Scan for the cell matching the given text and deliver its (x, y) coordinate at center. 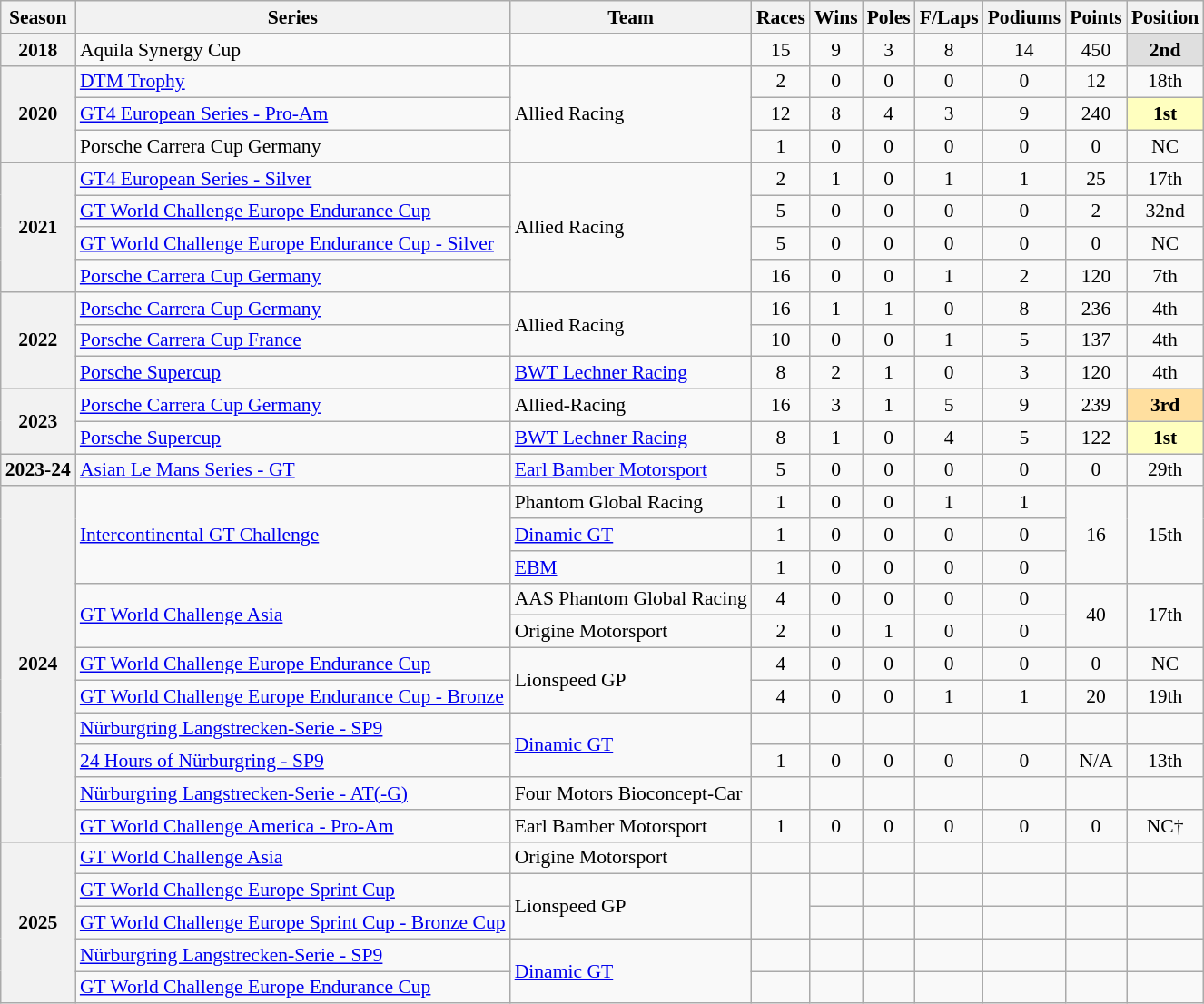
DTM Trophy (292, 82)
Asian Le Mans Series - GT (292, 470)
32nd (1165, 212)
7th (1165, 276)
GT World Challenge America - Pro-Am (292, 826)
GT World Challenge Europe Endurance Cup - Bronze (292, 696)
13th (1165, 762)
Season (38, 17)
2020 (38, 114)
122 (1096, 438)
239 (1096, 406)
25 (1096, 179)
15 (781, 50)
40 (1096, 615)
240 (1096, 114)
NC† (1165, 826)
GT4 European Series - Pro-Am (292, 114)
Position (1165, 17)
Nürburgring Langstrecken-Serie - AT(-G) (292, 793)
Points (1096, 17)
2023 (38, 421)
14 (1024, 50)
GT4 European Series - Silver (292, 179)
GT World Challenge Europe Sprint Cup - Bronze Cup (292, 923)
29th (1165, 470)
137 (1096, 340)
24 Hours of Nürburgring - SP9 (292, 762)
236 (1096, 309)
20 (1096, 696)
Allied-Racing (631, 406)
Intercontinental GT Challenge (292, 536)
N/A (1096, 762)
2025 (38, 922)
3rd (1165, 406)
Races (781, 17)
19th (1165, 696)
Aquila Synergy Cup (292, 50)
15th (1165, 536)
2nd (1165, 50)
2021 (38, 227)
2022 (38, 341)
F/Laps (950, 17)
Phantom Global Racing (631, 503)
2023-24 (38, 470)
18th (1165, 82)
Four Motors Bioconcept-Car (631, 793)
EBM (631, 567)
Wins (836, 17)
GT World Challenge Europe Endurance Cup - Silver (292, 244)
Series (292, 17)
450 (1096, 50)
Porsche Carrera Cup France (292, 340)
10 (781, 340)
Team (631, 17)
2018 (38, 50)
Podiums (1024, 17)
2024 (38, 664)
Poles (889, 17)
GT World Challenge Europe Sprint Cup (292, 891)
AAS Phantom Global Racing (631, 599)
